Return the (x, y) coordinate for the center point of the cell that contains the specified text.  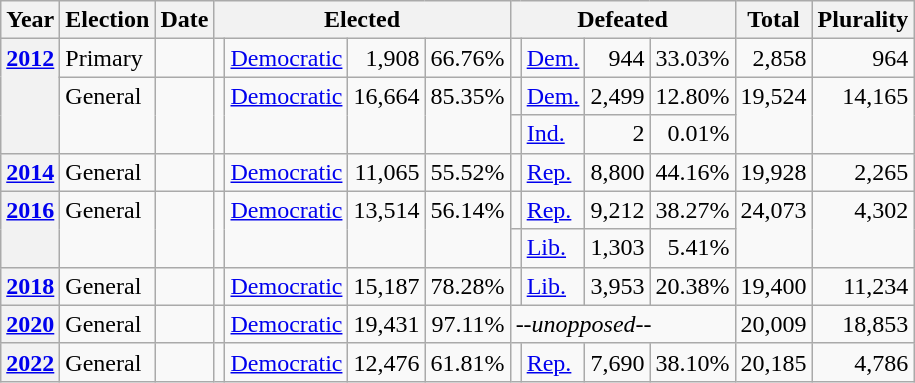
16,664 (386, 115)
5.41% (692, 248)
13,514 (386, 229)
12.80% (692, 96)
Plurality (863, 20)
Elected (362, 20)
2016 (30, 229)
38.27% (692, 210)
2018 (30, 286)
19,928 (774, 172)
78.28% (468, 286)
4,302 (863, 229)
14,165 (863, 115)
15,187 (386, 286)
2,499 (618, 96)
97.11% (468, 324)
66.76% (468, 58)
2020 (30, 324)
11,234 (863, 286)
38.10% (692, 362)
2,858 (774, 58)
56.14% (468, 229)
3,953 (618, 286)
Election (108, 20)
44.16% (692, 172)
11,065 (386, 172)
0.01% (692, 134)
Primary (108, 58)
12,476 (386, 362)
4,786 (863, 362)
Ind. (553, 134)
Year (30, 20)
19,400 (774, 286)
7,690 (618, 362)
9,212 (618, 210)
20,009 (774, 324)
85.35% (468, 115)
55.52% (468, 172)
2 (618, 134)
944 (618, 58)
1,908 (386, 58)
24,073 (774, 229)
2014 (30, 172)
61.81% (468, 362)
19,524 (774, 115)
964 (863, 58)
Date (184, 20)
1,303 (618, 248)
8,800 (618, 172)
18,853 (863, 324)
2022 (30, 362)
20,185 (774, 362)
19,431 (386, 324)
2,265 (863, 172)
--unopposed-- (622, 324)
33.03% (692, 58)
2012 (30, 96)
Defeated (622, 20)
20.38% (692, 286)
Total (774, 20)
